Return the [x, y] coordinate for the center point of the cell that contains the specified text.  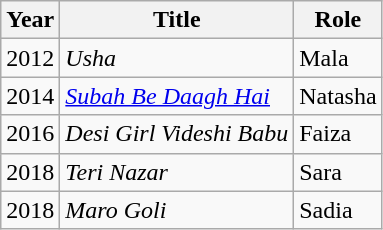
Faiza [338, 134]
Mala [338, 58]
Natasha [338, 96]
Sara [338, 172]
Sadia [338, 210]
2016 [30, 134]
Maro Goli [177, 210]
2014 [30, 96]
2012 [30, 58]
Teri Nazar [177, 172]
Role [338, 20]
Desi Girl Videshi Babu [177, 134]
Subah Be Daagh Hai [177, 96]
Usha [177, 58]
Year [30, 20]
Title [177, 20]
